Output the (x, y) coordinate of the center of the cell containing the given text.  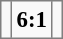
6:1 (32, 20)
